Return the (x, y) coordinate for the center point of the cell that contains the specified text.  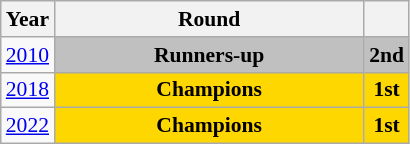
2018 (28, 90)
2022 (28, 126)
Year (28, 19)
Runners-up (209, 55)
2010 (28, 55)
Round (209, 19)
2nd (386, 55)
